Provide the (X, Y) coordinate of the cell's center where the given text is located.  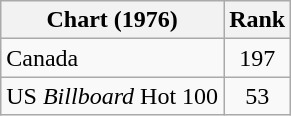
197 (258, 58)
Chart (1976) (112, 20)
Canada (112, 58)
53 (258, 96)
Rank (258, 20)
US Billboard Hot 100 (112, 96)
